For the text-containing cell, return its midpoint in (x, y) coordinate format. 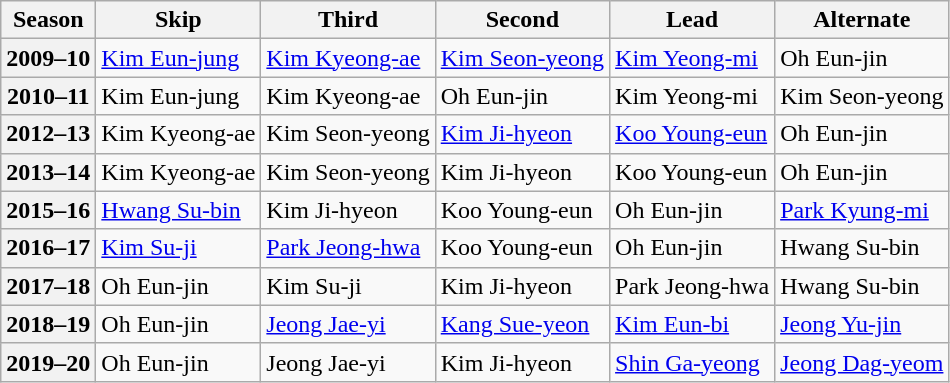
Skip (178, 20)
2018–19 (48, 324)
Jeong Yu-jin (862, 324)
Second (522, 20)
2010–11 (48, 96)
Shin Ga-yeong (692, 362)
2016–17 (48, 248)
2019–20 (48, 362)
2013–14 (48, 172)
Kang Sue-yeon (522, 324)
2015–16 (48, 210)
Kim Eun-bi (692, 324)
2017–18 (48, 286)
Alternate (862, 20)
Jeong Dag-yeom (862, 362)
Park Kyung-mi (862, 210)
2009–10 (48, 58)
Season (48, 20)
Lead (692, 20)
2012–13 (48, 134)
Third (348, 20)
